Capture the cell that displays the provided text and extract its (X, Y) central coordinate. 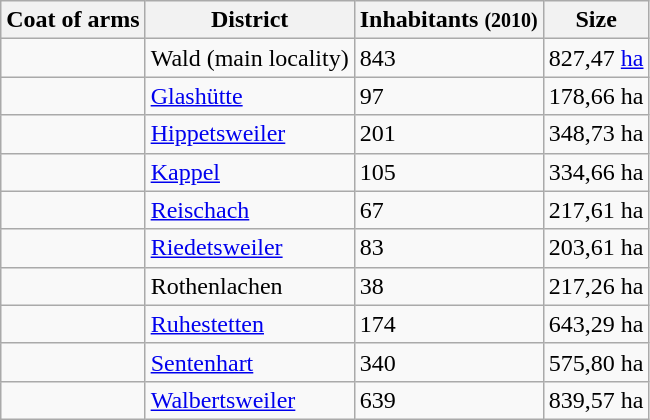
348,73 ha (596, 134)
843 (448, 58)
Sentenhart (250, 362)
District (250, 20)
178,66 ha (596, 96)
575,80 ha (596, 362)
67 (448, 210)
174 (448, 324)
Wald (main locality) (250, 58)
334,66 ha (596, 172)
Size (596, 20)
105 (448, 172)
Hippetsweiler (250, 134)
203,61 ha (596, 248)
Ruhestetten (250, 324)
Coat of arms (73, 20)
Riedetsweiler (250, 248)
217,26 ha (596, 286)
Kappel (250, 172)
217,61 ha (596, 210)
38 (448, 286)
Reischach (250, 210)
Inhabitants (2010) (448, 20)
839,57 ha (596, 400)
Walbertsweiler (250, 400)
201 (448, 134)
97 (448, 96)
83 (448, 248)
643,29 ha (596, 324)
340 (448, 362)
Glashütte (250, 96)
639 (448, 400)
827,47 ha (596, 58)
Rothenlachen (250, 286)
